Find where the given text appears and provide that cell's center as [x, y] coordinate. 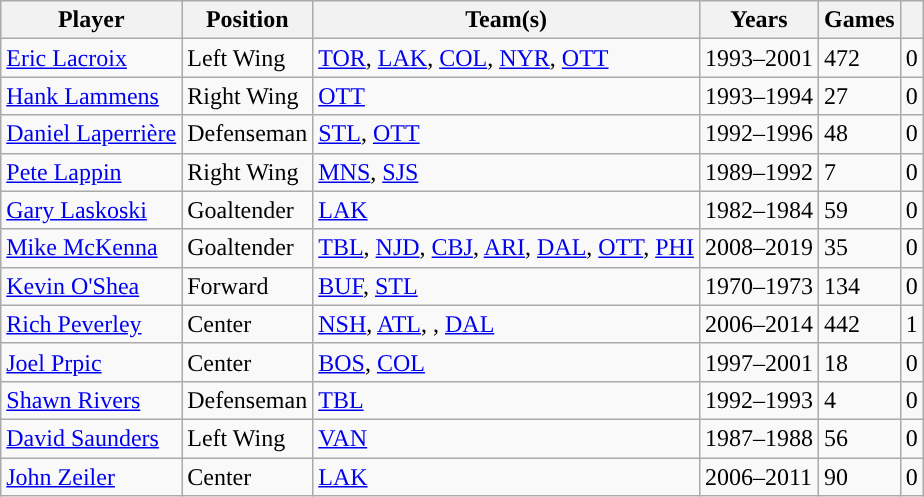
1970–1973 [758, 286]
18 [859, 362]
Games [859, 20]
2006–2014 [758, 324]
STL, OTT [506, 134]
Kevin O'Shea [92, 286]
Pete Lappin [92, 172]
27 [859, 96]
1 [912, 324]
1993–1994 [758, 96]
90 [859, 477]
Eric Lacroix [92, 58]
1997–2001 [758, 362]
Position [248, 20]
4 [859, 400]
Hank Lammens [92, 96]
Years [758, 20]
NSH, ATL, , DAL [506, 324]
Player [92, 20]
Shawn Rivers [92, 400]
VAN [506, 438]
Joel Prpic [92, 362]
Gary Laskoski [92, 210]
1992–1993 [758, 400]
2006–2011 [758, 477]
1992–1996 [758, 134]
472 [859, 58]
Forward [248, 286]
442 [859, 324]
TBL, NJD, CBJ, ARI, DAL, OTT, PHI [506, 248]
Mike McKenna [92, 248]
7 [859, 172]
Team(s) [506, 20]
1989–1992 [758, 172]
TOR, LAK, COL, NYR, OTT [506, 58]
Rich Peverley [92, 324]
TBL [506, 400]
56 [859, 438]
48 [859, 134]
35 [859, 248]
2008–2019 [758, 248]
1987–1988 [758, 438]
59 [859, 210]
1982–1984 [758, 210]
John Zeiler [92, 477]
134 [859, 286]
1993–2001 [758, 58]
David Saunders [92, 438]
BUF, STL [506, 286]
OTT [506, 96]
BOS, COL [506, 362]
Daniel Laperrière [92, 134]
MNS, SJS [506, 172]
